Pinpoint the cell where the given text exists, returning its [x, y] midpoint coordinate. 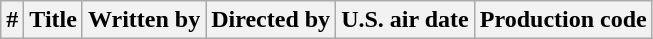
Production code [563, 20]
Written by [144, 20]
U.S. air date [406, 20]
Title [54, 20]
Directed by [271, 20]
# [12, 20]
